Output the [X, Y] coordinate of the center of the cell containing the given text.  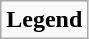
Legend [44, 20]
